Pinpoint the cell where the given text exists, returning its (X, Y) midpoint coordinate. 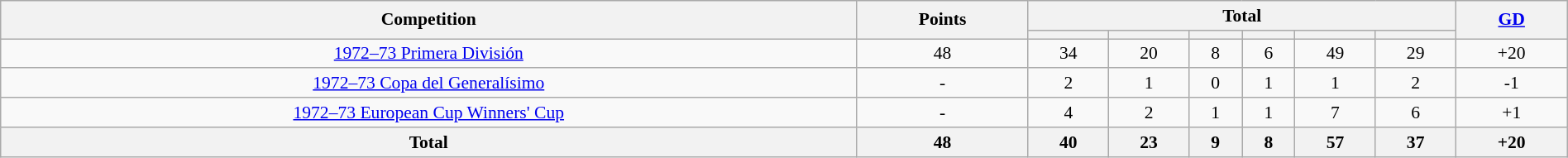
Points (943, 20)
37 (1416, 141)
49 (1335, 53)
1972–73 European Cup Winners' Cup (428, 113)
-1 (1512, 83)
29 (1416, 53)
0 (1216, 83)
40 (1068, 141)
7 (1335, 113)
+1 (1512, 113)
23 (1148, 141)
1972–73 Copa del Generalísimo (428, 83)
4 (1068, 113)
1972–73 Primera División (428, 53)
34 (1068, 53)
20 (1148, 53)
57 (1335, 141)
GD (1512, 20)
Competition (428, 20)
9 (1216, 141)
